Identify which cell holds the provided text, then report its [X, Y] central coordinate. 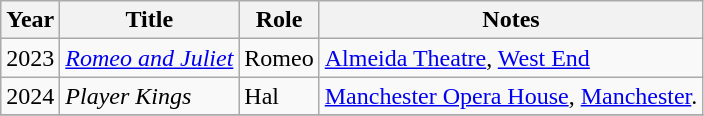
Player Kings [150, 96]
2023 [30, 58]
2024 [30, 96]
Romeo [279, 58]
Title [150, 20]
Almeida Theatre, West End [511, 58]
Hal [279, 96]
Notes [511, 20]
Manchester Opera House, Manchester. [511, 96]
Romeo and Juliet [150, 58]
Year [30, 20]
Role [279, 20]
